Determine the (x, y) coordinate at the center of the cell enclosing the given text.  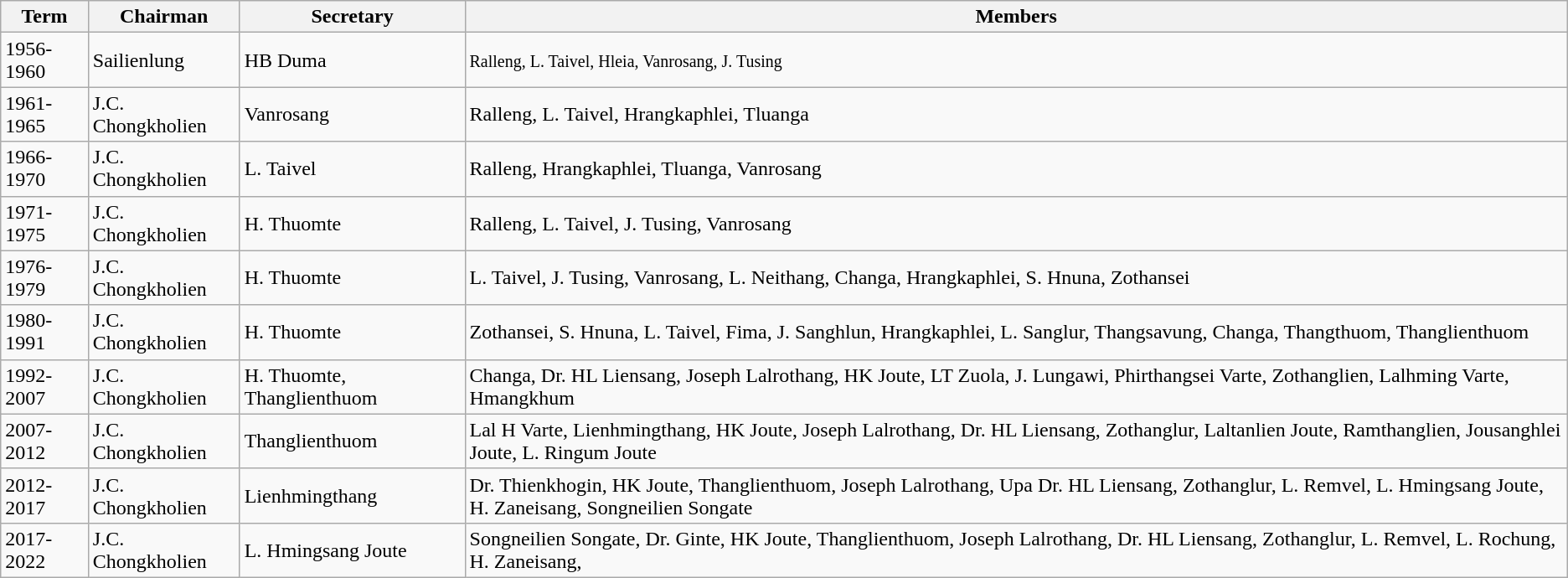
Ralleng, L. Taivel, Hrangkaphlei, Tluanga (1016, 114)
Changa, Dr. HL Liensang, Joseph Lalrothang, HK Joute, LT Zuola, J. Lungawi, Phirthangsei Varte, Zothanglien, Lalhming Varte, Hmangkhum (1016, 387)
Ralleng, L. Taivel, J. Tusing, Vanrosang (1016, 223)
1976-1979 (45, 278)
Chairman (164, 17)
1971-1975 (45, 223)
1980-1991 (45, 332)
Term (45, 17)
Secretary (352, 17)
1961-1965 (45, 114)
Members (1016, 17)
L. Taivel, J. Tusing, Vanrosang, L. Neithang, Changa, Hrangkaphlei, S. Hnuna, Zothansei (1016, 278)
1956-1960 (45, 60)
Songneilien Songate, Dr. Ginte, HK Joute, Thanglienthuom, Joseph Lalrothang, Dr. HL Liensang, Zothanglur, L. Remvel, L. Rochung, H. Zaneisang, (1016, 550)
2017-2022 (45, 550)
2007-2012 (45, 441)
Zothansei, S. Hnuna, L. Taivel, Fima, J. Sanghlun, Hrangkaphlei, L. Sanglur, Thangsavung, Changa, Thangthuom, Thanglienthuom (1016, 332)
1966-1970 (45, 169)
Ralleng, L. Taivel, Hleia, Vanrosang, J. Tusing (1016, 60)
H. Thuomte, Thanglienthuom (352, 387)
Lienhmingthang (352, 496)
Ralleng, Hrangkaphlei, Tluanga, Vanrosang (1016, 169)
Thanglienthuom (352, 441)
L. Hmingsang Joute (352, 550)
1992-2007 (45, 387)
Sailienlung (164, 60)
2012-2017 (45, 496)
Vanrosang (352, 114)
L. Taivel (352, 169)
HB Duma (352, 60)
